Scan for the cell matching the given text and deliver its [X, Y] coordinate at center. 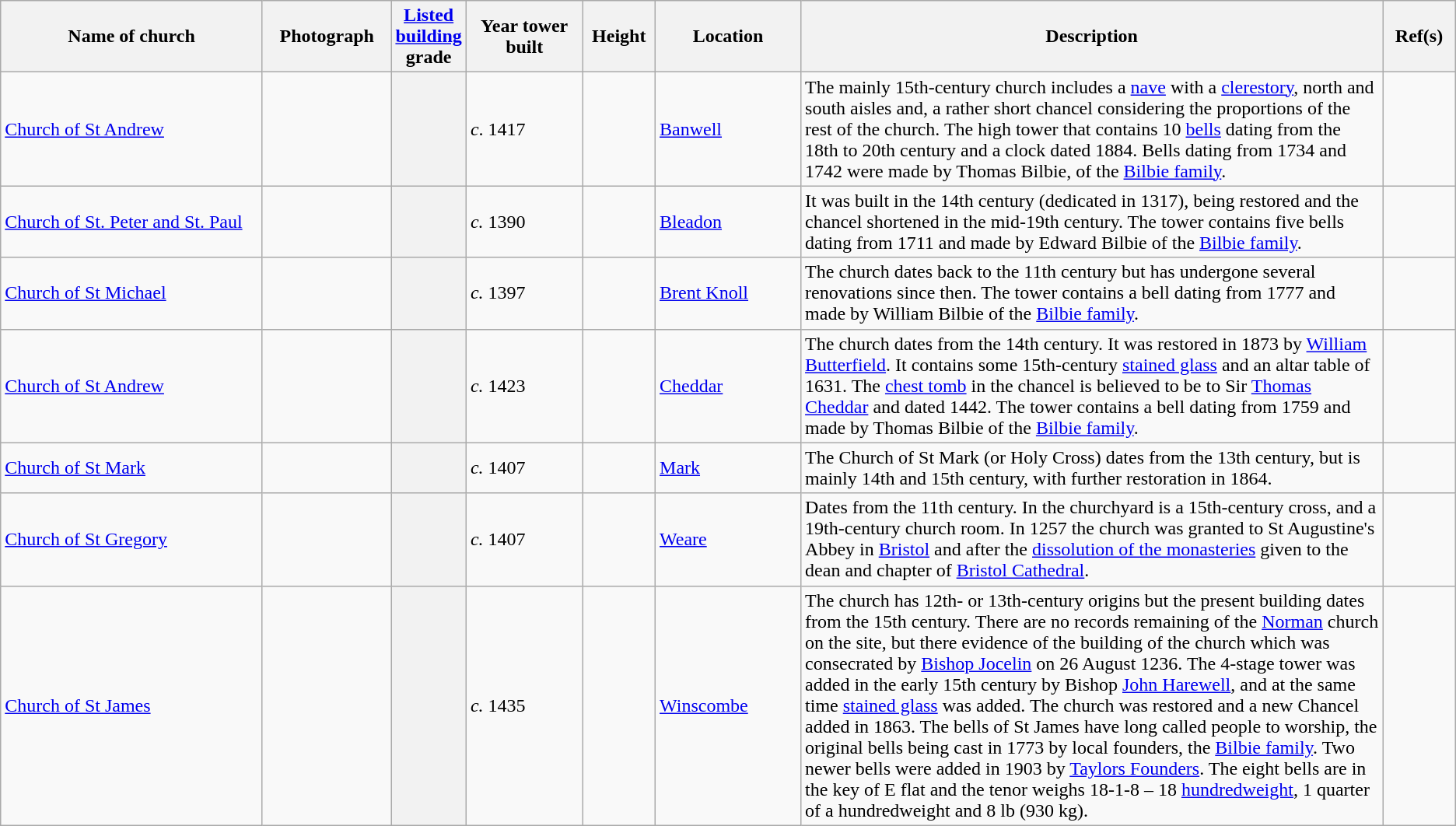
Photograph [327, 37]
Mark [728, 468]
c. 1397 [524, 293]
Church of St James [132, 705]
Height [619, 37]
Year tower built [524, 37]
Banwell [728, 129]
Brent Knoll [728, 293]
Cheddar [728, 386]
c. 1423 [524, 386]
The Church of St Mark (or Holy Cross) dates from the 13th century, but is mainly 14th and 15th century, with further restoration in 1864. [1092, 468]
Weare [728, 540]
c. 1435 [524, 705]
Church of St. Peter and St. Paul [132, 222]
Name of church [132, 37]
Bleadon [728, 222]
Winscombe [728, 705]
Church of St Mark [132, 468]
c. 1390 [524, 222]
Church of St Gregory [132, 540]
c. 1417 [524, 129]
Description [1092, 37]
Location [728, 37]
Listed building grade [429, 37]
Church of St Michael [132, 293]
Ref(s) [1419, 37]
